Capture the cell that displays the provided text and extract its [x, y] central coordinate. 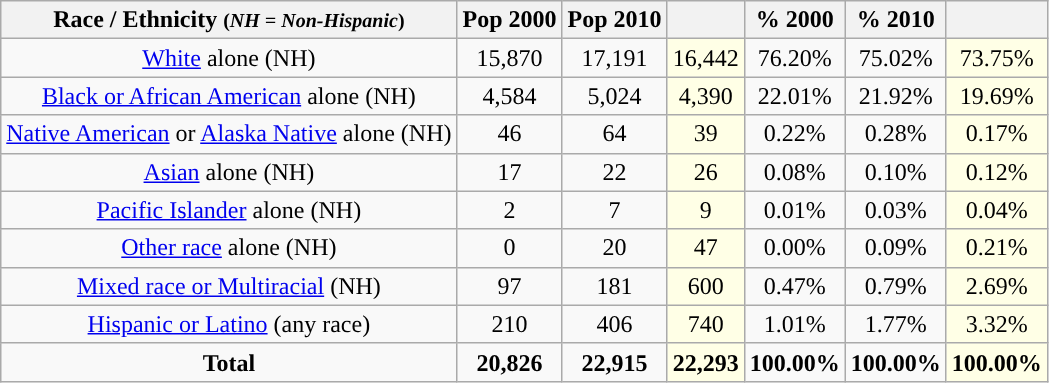
0.10% [896, 172]
% 2000 [794, 20]
0.03% [896, 210]
0.21% [996, 248]
22,293 [706, 362]
Native American or Alaska Native alone (NH) [229, 134]
22,915 [614, 362]
2.69% [996, 286]
White alone (NH) [229, 58]
Mixed race or Multiracial (NH) [229, 286]
Pop 2010 [614, 20]
Race / Ethnicity (NH = Non-Hispanic) [229, 20]
0.08% [794, 172]
17,191 [614, 58]
0.28% [896, 134]
1.77% [896, 324]
0.22% [794, 134]
Total [229, 362]
Hispanic or Latino (any race) [229, 324]
46 [510, 134]
20 [614, 248]
Black or African American alone (NH) [229, 96]
0.00% [794, 248]
17 [510, 172]
20,826 [510, 362]
39 [706, 134]
16,442 [706, 58]
Pacific Islander alone (NH) [229, 210]
26 [706, 172]
1.01% [794, 324]
0.01% [794, 210]
0.04% [996, 210]
75.02% [896, 58]
% 2010 [896, 20]
73.75% [996, 58]
2 [510, 210]
Other race alone (NH) [229, 248]
47 [706, 248]
5,024 [614, 96]
22.01% [794, 96]
22 [614, 172]
0.12% [996, 172]
64 [614, 134]
Pop 2000 [510, 20]
0.79% [896, 286]
210 [510, 324]
15,870 [510, 58]
Asian alone (NH) [229, 172]
600 [706, 286]
97 [510, 286]
76.20% [794, 58]
0.09% [896, 248]
0 [510, 248]
21.92% [896, 96]
0.47% [794, 286]
4,584 [510, 96]
3.32% [996, 324]
740 [706, 324]
181 [614, 286]
0.17% [996, 134]
406 [614, 324]
7 [614, 210]
4,390 [706, 96]
9 [706, 210]
19.69% [996, 96]
